Detect which cell encompasses the target text, then output its (X, Y) center coordinate. 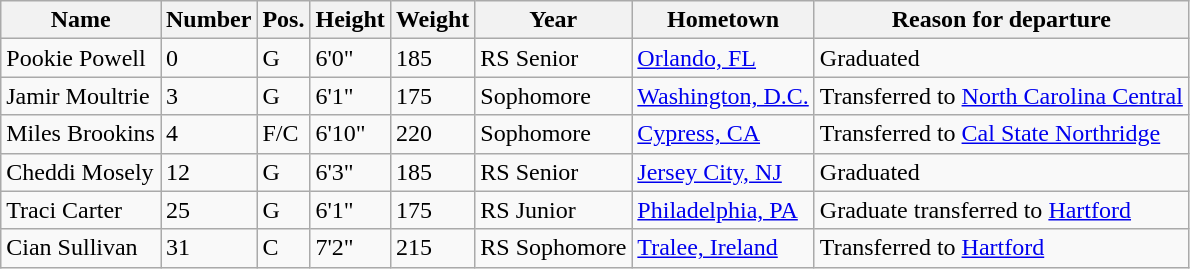
C (284, 248)
Orlando, FL (723, 58)
Cypress, CA (723, 134)
7'2" (350, 248)
Transferred to Cal State Northridge (1001, 134)
6'0" (350, 58)
Graduate transferred to Hartford (1001, 210)
Weight (432, 20)
3 (208, 96)
Pos. (284, 20)
Hometown (723, 20)
215 (432, 248)
Name (81, 20)
6'3" (350, 172)
Transferred to North Carolina Central (1001, 96)
Height (350, 20)
6'10" (350, 134)
Miles Brookins (81, 134)
RS Junior (554, 210)
Tralee, Ireland (723, 248)
F/C (284, 134)
31 (208, 248)
Washington, D.C. (723, 96)
Year (554, 20)
Traci Carter (81, 210)
Philadelphia, PA (723, 210)
Pookie Powell (81, 58)
Reason for departure (1001, 20)
Cheddi Mosely (81, 172)
25 (208, 210)
RS Sophomore (554, 248)
12 (208, 172)
220 (432, 134)
4 (208, 134)
Jersey City, NJ (723, 172)
Cian Sullivan (81, 248)
Number (208, 20)
Jamir Moultrie (81, 96)
Transferred to Hartford (1001, 248)
0 (208, 58)
